Return the [X, Y] coordinate for the center point of the cell that contains the specified text.  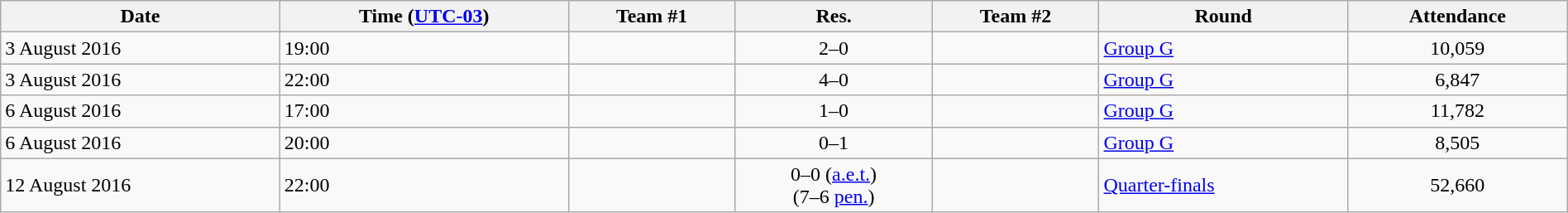
11,782 [1457, 111]
0–1 [834, 143]
20:00 [423, 143]
8,505 [1457, 143]
Time (UTC-03) [423, 17]
Team #1 [652, 17]
2–0 [834, 48]
10,059 [1457, 48]
12 August 2016 [141, 186]
17:00 [423, 111]
Res. [834, 17]
0–0 (a.e.t.)(7–6 pen.) [834, 186]
Team #2 [1016, 17]
Date [141, 17]
Attendance [1457, 17]
Round [1223, 17]
1–0 [834, 111]
Quarter-finals [1223, 186]
19:00 [423, 48]
6,847 [1457, 80]
4–0 [834, 80]
52,660 [1457, 186]
